Return [X, Y] of the center of cell containing provided text 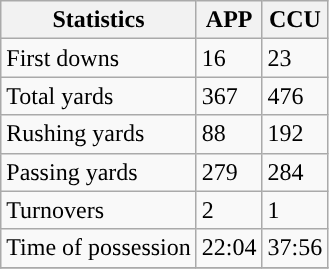
2 [229, 210]
Time of possession [99, 248]
16 [229, 58]
Passing yards [99, 172]
284 [295, 172]
22:04 [229, 248]
367 [229, 96]
CCU [295, 20]
Rushing yards [99, 134]
23 [295, 58]
37:56 [295, 248]
Statistics [99, 20]
88 [229, 134]
192 [295, 134]
1 [295, 210]
Turnovers [99, 210]
279 [229, 172]
First downs [99, 58]
Total yards [99, 96]
APP [229, 20]
476 [295, 96]
